Search for the cell housing the specified text and yield its [X, Y] center coordinate. 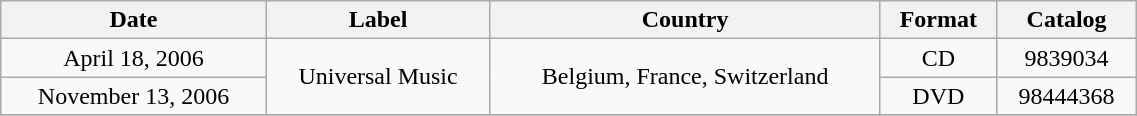
98444368 [1066, 96]
Belgium, France, Switzerland [686, 77]
Date [134, 20]
Label [378, 20]
9839034 [1066, 58]
Format [938, 20]
November 13, 2006 [134, 96]
CD [938, 58]
Country [686, 20]
Catalog [1066, 20]
Universal Music [378, 77]
DVD [938, 96]
April 18, 2006 [134, 58]
